Output the (x, y) coordinate of the center of the cell containing the given text.  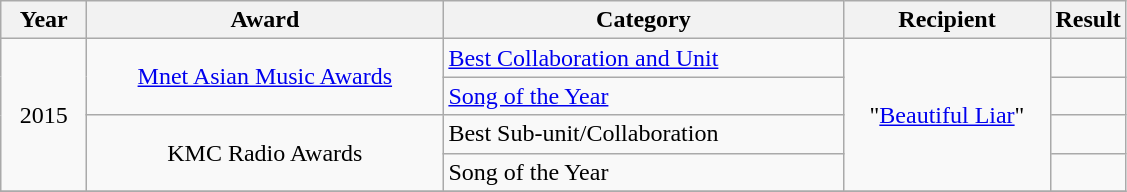
Result (1088, 20)
Recipient (947, 20)
Best Collaboration and Unit (644, 58)
Award (265, 20)
Category (644, 20)
KMC Radio Awards (265, 153)
Mnet Asian Music Awards (265, 77)
2015 (44, 115)
Best Sub-unit/Collaboration (644, 134)
Year (44, 20)
"Beautiful Liar" (947, 115)
